Extract the (x, y) coordinate from the center of the cell holding the provided text.  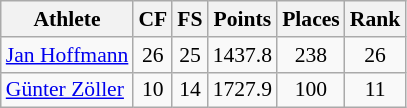
Jan Hoffmann (68, 55)
100 (311, 90)
Places (311, 19)
14 (190, 90)
10 (152, 90)
FS (190, 19)
Athlete (68, 19)
Günter Zöller (68, 90)
Points (242, 19)
25 (190, 55)
CF (152, 19)
11 (376, 90)
238 (311, 55)
1437.8 (242, 55)
Rank (376, 19)
1727.9 (242, 90)
